Capture the cell that displays the provided text and extract its [x, y] central coordinate. 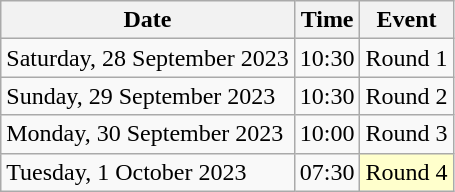
Monday, 30 September 2023 [148, 134]
Round 1 [406, 58]
Time [327, 20]
10:00 [327, 134]
Saturday, 28 September 2023 [148, 58]
Sunday, 29 September 2023 [148, 96]
Round 3 [406, 134]
Date [148, 20]
07:30 [327, 172]
Round 2 [406, 96]
Round 4 [406, 172]
Tuesday, 1 October 2023 [148, 172]
Event [406, 20]
